Identify which cell holds the provided text, then report its [x, y] central coordinate. 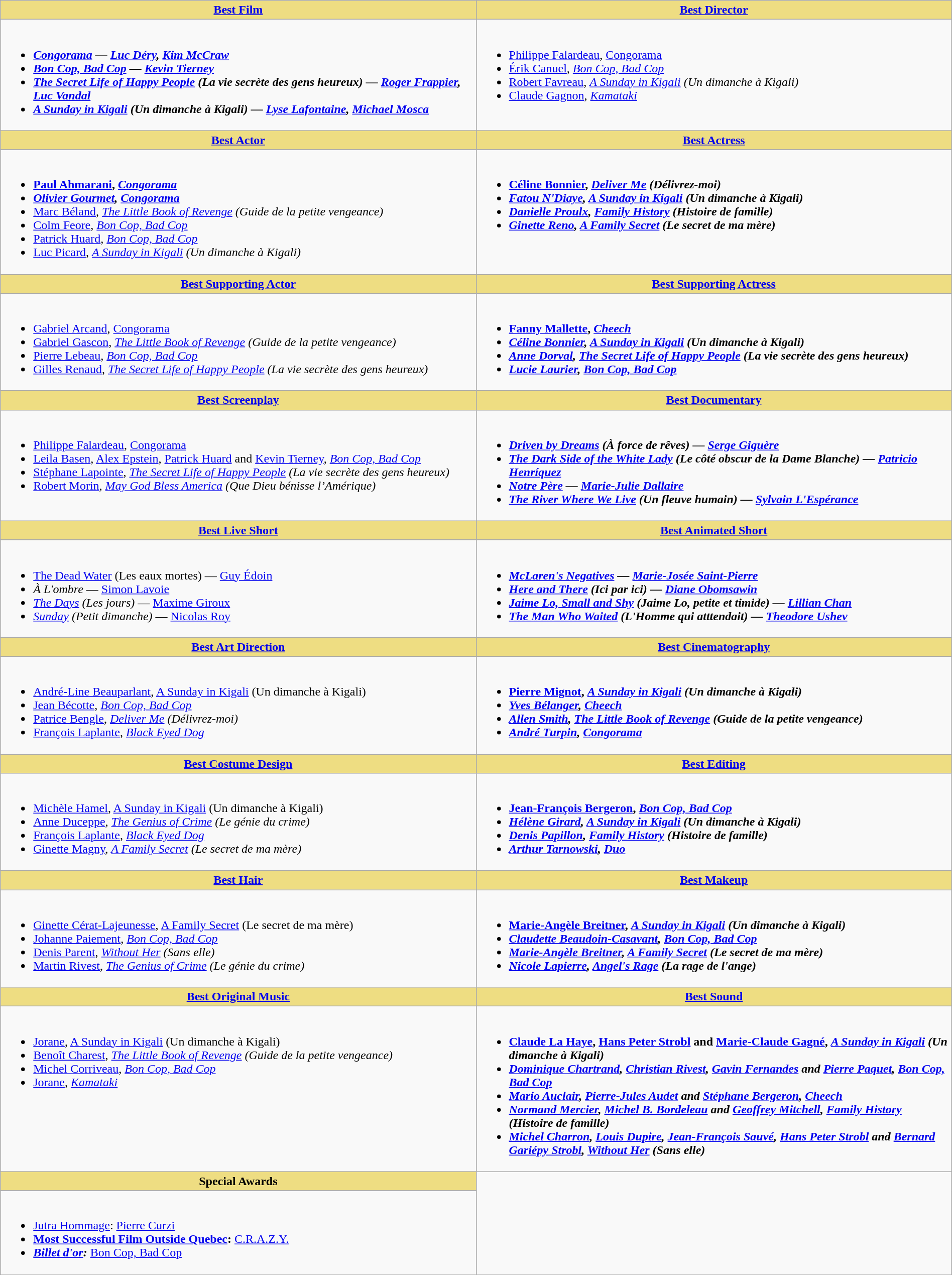
Best Supporting Actress [714, 284]
Best Documentary [714, 400]
Best Original Music [238, 997]
Best Makeup [714, 880]
Best Live Short [238, 530]
The Dead Water (Les eaux mortes) — Guy ÉdoinÀ L'ombre — Simon LavoieThe Days (Les jours) — Maxime GirouxSunday (Petit dimanche) — Nicolas Roy [238, 589]
Best Screenplay [238, 400]
Best Editing [714, 764]
Best Actor [238, 140]
Best Supporting Actor [238, 284]
Best Animated Short [714, 530]
Best Director [714, 10]
Best Hair [238, 880]
Best Costume Design [238, 764]
Best Art Direction [238, 647]
Jutra Hommage: Pierre CurziMost Successful Film Outside Quebec: C.R.A.Z.Y.Billet d'or: Bon Cop, Bad Cop [238, 1232]
Best Cinematography [714, 647]
Best Sound [714, 997]
Special Awards [238, 1181]
Best Film [238, 10]
Best Actress [714, 140]
Philippe Falardeau, CongoramaÉrik Canuel, Bon Cop, Bad CopRobert Favreau, A Sunday in Kigali (Un dimanche à Kigali)Claude Gagnon, Kamataki [714, 75]
